Capture the cell that displays the provided text and extract its [x, y] central coordinate. 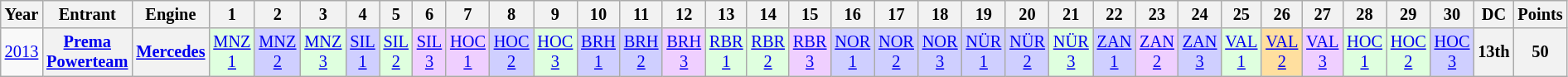
Year [22, 14]
SIL1 [362, 52]
29 [1409, 14]
22 [1115, 14]
NOR2 [897, 52]
27 [1323, 14]
16 [852, 14]
SIL3 [429, 52]
14 [767, 14]
ZAN1 [1115, 52]
Mercedes [171, 52]
13th [1493, 52]
13 [726, 14]
VAL2 [1281, 52]
RBR2 [767, 52]
2013 [22, 52]
NOR3 [940, 52]
SIL2 [396, 52]
25 [1241, 14]
21 [1071, 14]
Points [1541, 14]
24 [1200, 14]
26 [1281, 14]
MNZ1 [232, 52]
50 [1541, 52]
23 [1157, 14]
Entrant [87, 14]
9 [555, 14]
18 [940, 14]
2 [277, 14]
17 [897, 14]
DC [1493, 14]
ZAN3 [1200, 52]
VAL3 [1323, 52]
BRH3 [684, 52]
28 [1364, 14]
19 [985, 14]
20 [1028, 14]
11 [641, 14]
12 [684, 14]
10 [598, 14]
5 [396, 14]
Prema Powerteam [87, 52]
BRH1 [598, 52]
MNZ2 [277, 52]
ZAN2 [1157, 52]
NÜR1 [985, 52]
3 [323, 14]
6 [429, 14]
1 [232, 14]
BRH2 [641, 52]
4 [362, 14]
NOR1 [852, 52]
30 [1452, 14]
RBR3 [810, 52]
15 [810, 14]
VAL1 [1241, 52]
NÜR3 [1071, 52]
MNZ3 [323, 52]
7 [467, 14]
RBR1 [726, 52]
Engine [171, 14]
NÜR2 [1028, 52]
8 [512, 14]
